Search for the cell housing the specified text and yield its (X, Y) center coordinate. 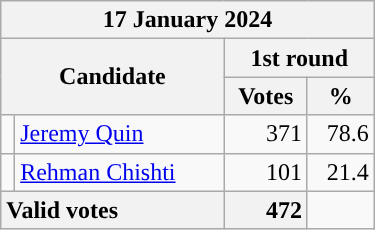
% (340, 96)
Valid votes (112, 210)
101 (266, 172)
1st round (299, 58)
Rehman Chishti (120, 172)
Candidate (112, 77)
21.4 (340, 172)
Votes (266, 96)
472 (266, 210)
17 January 2024 (188, 20)
371 (266, 134)
78.6 (340, 134)
Jeremy Quin (120, 134)
